Return the (X, Y) coordinate for the center point of the cell that contains the specified text.  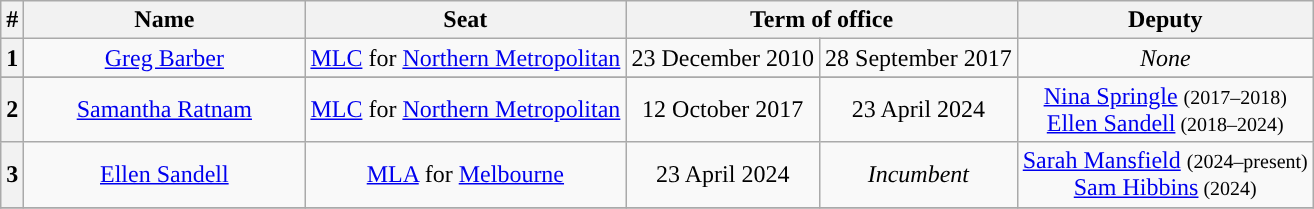
28 September 2017 (919, 58)
23 December 2010 (723, 58)
Name (164, 20)
Deputy (1165, 20)
12 October 2017 (723, 110)
2 (12, 110)
Incumbent (919, 174)
Nina Springle (2017–2018) Ellen Sandell (2018–2024) (1165, 110)
Term of office (822, 20)
Sarah Mansfield (2024–present) Sam Hibbins (2024) (1165, 174)
MLA for Melbourne (466, 174)
Greg Barber (164, 58)
# (12, 20)
None (1165, 58)
1 (12, 58)
Ellen Sandell (164, 174)
Samantha Ratnam (164, 110)
3 (12, 174)
Seat (466, 20)
